Search for the cell housing the specified text and yield its [X, Y] center coordinate. 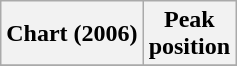
Peak position [189, 34]
Chart (2006) [72, 34]
